From the cell containing the given text, extract its center point as [x, y] coordinate. 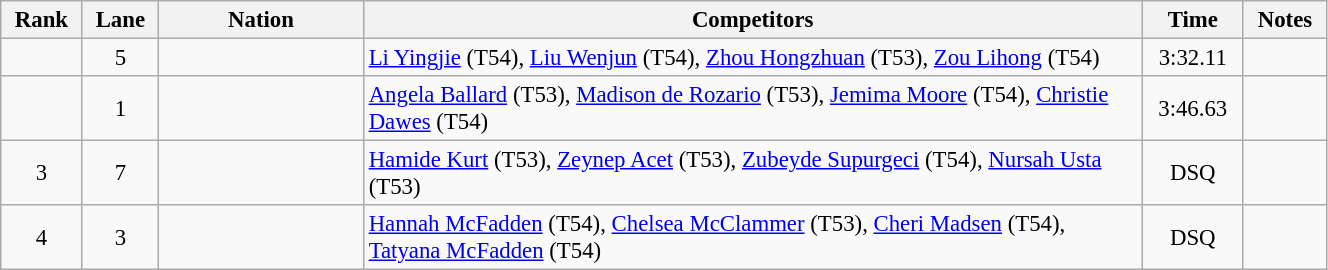
3:32.11 [1192, 58]
Angela Ballard (T53), Madison de Rozario (T53), Jemima Moore (T54), Christie Dawes (T54) [752, 108]
7 [120, 174]
Time [1192, 20]
Competitors [752, 20]
Hannah McFadden (T54), Chelsea McClammer (T53), Cheri Madsen (T54), Tatyana McFadden (T54) [752, 238]
Notes [1284, 20]
Lane [120, 20]
Hamide Kurt (T53), Zeynep Acet (T53), Zubeyde Supurgeci (T54), Nursah Usta (T53) [752, 174]
5 [120, 58]
4 [42, 238]
Rank [42, 20]
Nation [262, 20]
Li Yingjie (T54), Liu Wenjun (T54), Zhou Hongzhuan (T53), Zou Lihong (T54) [752, 58]
1 [120, 108]
3:46.63 [1192, 108]
